Provide the [X, Y] coordinate of the cell's center where the given text is located.  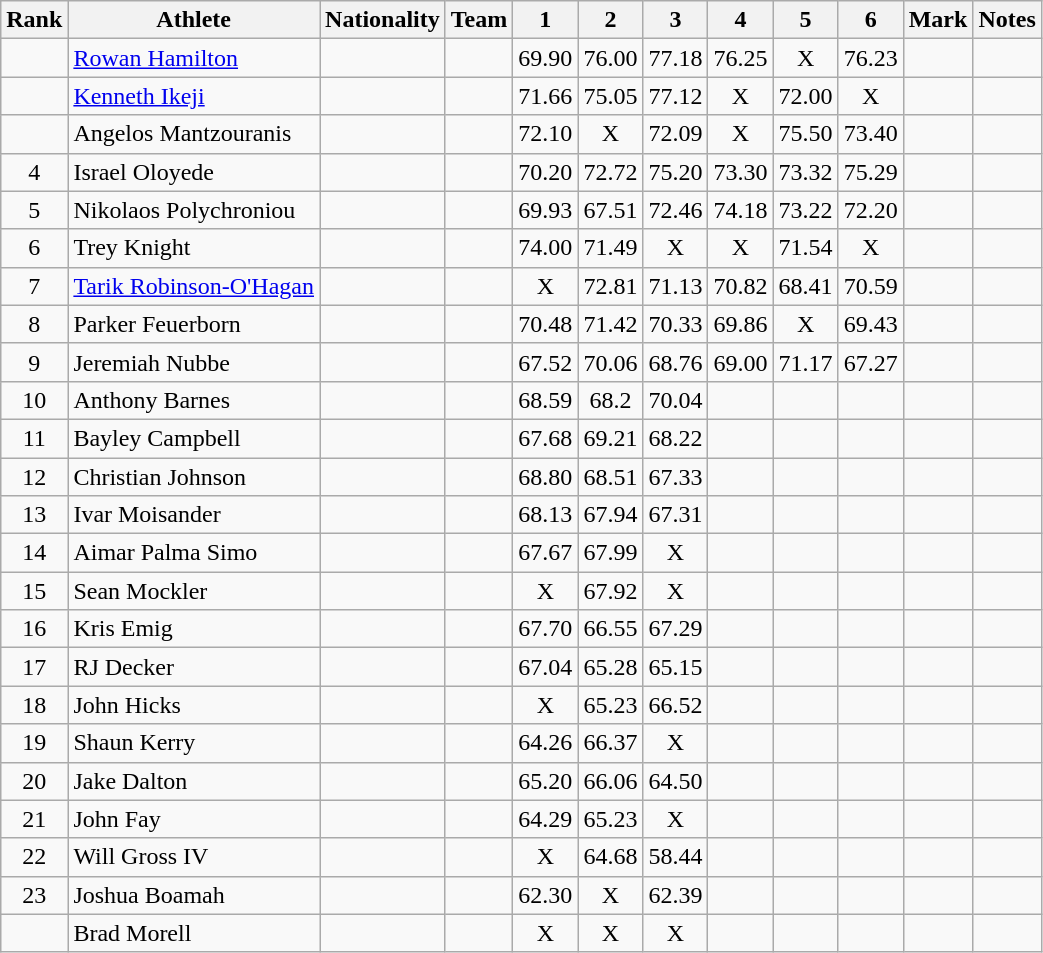
3 [676, 20]
Parker Feuerborn [194, 324]
64.50 [676, 781]
Joshua Boamah [194, 895]
66.52 [676, 705]
58.44 [676, 857]
67.68 [546, 438]
67.29 [676, 629]
76.00 [610, 58]
67.70 [546, 629]
69.86 [740, 324]
Kris Emig [194, 629]
Rank [34, 20]
67.94 [610, 515]
18 [34, 705]
10 [34, 400]
65.28 [610, 667]
71.54 [806, 248]
17 [34, 667]
70.04 [676, 400]
75.05 [610, 96]
71.42 [610, 324]
73.30 [740, 172]
20 [34, 781]
74.18 [740, 210]
68.59 [546, 400]
Israel Oloyede [194, 172]
70.33 [676, 324]
Shaun Kerry [194, 743]
74.00 [546, 248]
73.40 [870, 134]
72.46 [676, 210]
7 [34, 286]
67.51 [610, 210]
69.90 [546, 58]
1 [546, 20]
13 [34, 515]
Tarik Robinson-O'Hagan [194, 286]
67.67 [546, 553]
68.80 [546, 477]
64.68 [610, 857]
71.49 [610, 248]
67.31 [676, 515]
66.37 [610, 743]
62.39 [676, 895]
Will Gross IV [194, 857]
16 [34, 629]
65.15 [676, 667]
Nikolaos Polychroniou [194, 210]
23 [34, 895]
John Fay [194, 819]
69.21 [610, 438]
72.81 [610, 286]
Jeremiah Nubbe [194, 362]
12 [34, 477]
65.20 [546, 781]
66.55 [610, 629]
67.52 [546, 362]
68.2 [610, 400]
77.12 [676, 96]
64.26 [546, 743]
Trey Knight [194, 248]
67.99 [610, 553]
RJ Decker [194, 667]
Mark [938, 20]
70.59 [870, 286]
67.92 [610, 591]
15 [34, 591]
11 [34, 438]
69.43 [870, 324]
69.00 [740, 362]
68.13 [546, 515]
21 [34, 819]
77.18 [676, 58]
Team [479, 20]
73.22 [806, 210]
75.29 [870, 172]
75.50 [806, 134]
Aimar Palma Simo [194, 553]
68.22 [676, 438]
Kenneth Ikeji [194, 96]
Christian Johnson [194, 477]
73.32 [806, 172]
Angelos Mantzouranis [194, 134]
67.04 [546, 667]
72.00 [806, 96]
Jake Dalton [194, 781]
Athlete [194, 20]
9 [34, 362]
66.06 [610, 781]
71.13 [676, 286]
72.10 [546, 134]
72.20 [870, 210]
Anthony Barnes [194, 400]
70.20 [546, 172]
Notes [1007, 20]
68.51 [610, 477]
22 [34, 857]
Brad Morell [194, 933]
Ivar Moisander [194, 515]
72.09 [676, 134]
76.23 [870, 58]
14 [34, 553]
Rowan Hamilton [194, 58]
76.25 [740, 58]
71.66 [546, 96]
71.17 [806, 362]
68.41 [806, 286]
67.27 [870, 362]
64.29 [546, 819]
70.82 [740, 286]
Nationality [383, 20]
2 [610, 20]
19 [34, 743]
69.93 [546, 210]
68.76 [676, 362]
Bayley Campbell [194, 438]
John Hicks [194, 705]
Sean Mockler [194, 591]
67.33 [676, 477]
72.72 [610, 172]
8 [34, 324]
70.48 [546, 324]
75.20 [676, 172]
62.30 [546, 895]
70.06 [610, 362]
